Return (x, y) of the center of cell containing provided text 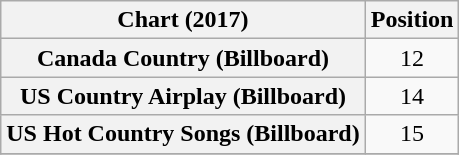
Chart (2017) (183, 20)
15 (412, 134)
Position (412, 20)
US Hot Country Songs (Billboard) (183, 134)
14 (412, 96)
US Country Airplay (Billboard) (183, 96)
12 (412, 58)
Canada Country (Billboard) (183, 58)
